Extract the [X, Y] coordinate from the center of the cell holding the provided text.  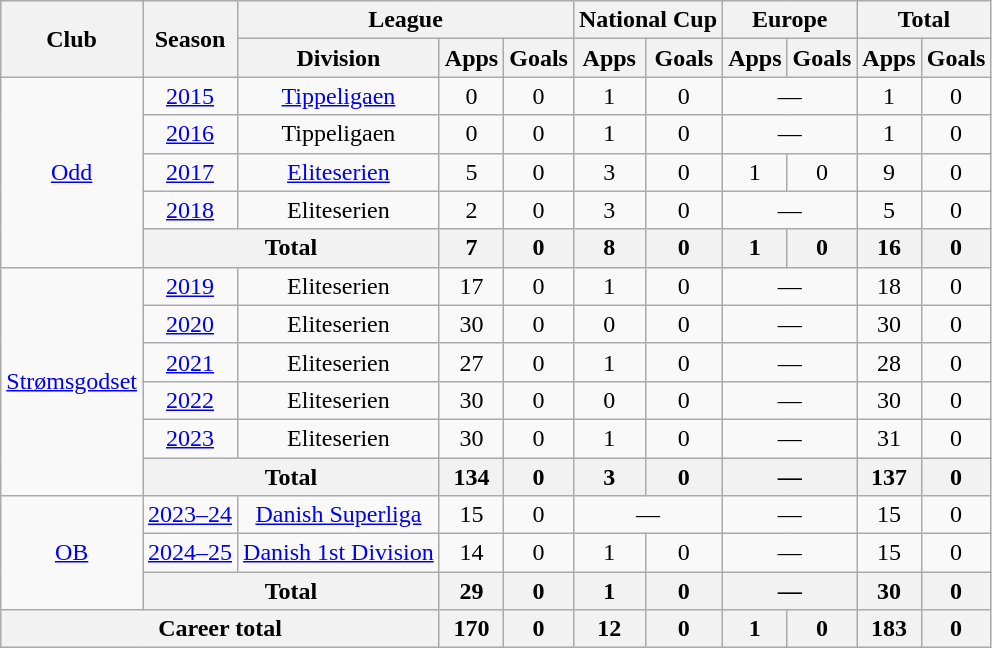
Strømsgodset [72, 381]
134 [471, 477]
Division [339, 58]
2019 [190, 286]
7 [471, 248]
2015 [190, 96]
2024–25 [190, 553]
29 [471, 591]
2022 [190, 400]
137 [889, 477]
Club [72, 39]
Season [190, 39]
31 [889, 438]
Career total [220, 629]
Danish Superliga [339, 515]
9 [889, 172]
Danish 1st Division [339, 553]
18 [889, 286]
183 [889, 629]
16 [889, 248]
Odd [72, 172]
Europe [790, 20]
12 [609, 629]
2023–24 [190, 515]
8 [609, 248]
28 [889, 362]
170 [471, 629]
14 [471, 553]
2017 [190, 172]
27 [471, 362]
2 [471, 210]
National Cup [648, 20]
2021 [190, 362]
2016 [190, 134]
2018 [190, 210]
2023 [190, 438]
17 [471, 286]
League [406, 20]
OB [72, 553]
2020 [190, 324]
